From the cell containing the given text, extract its center point as (x, y) coordinate. 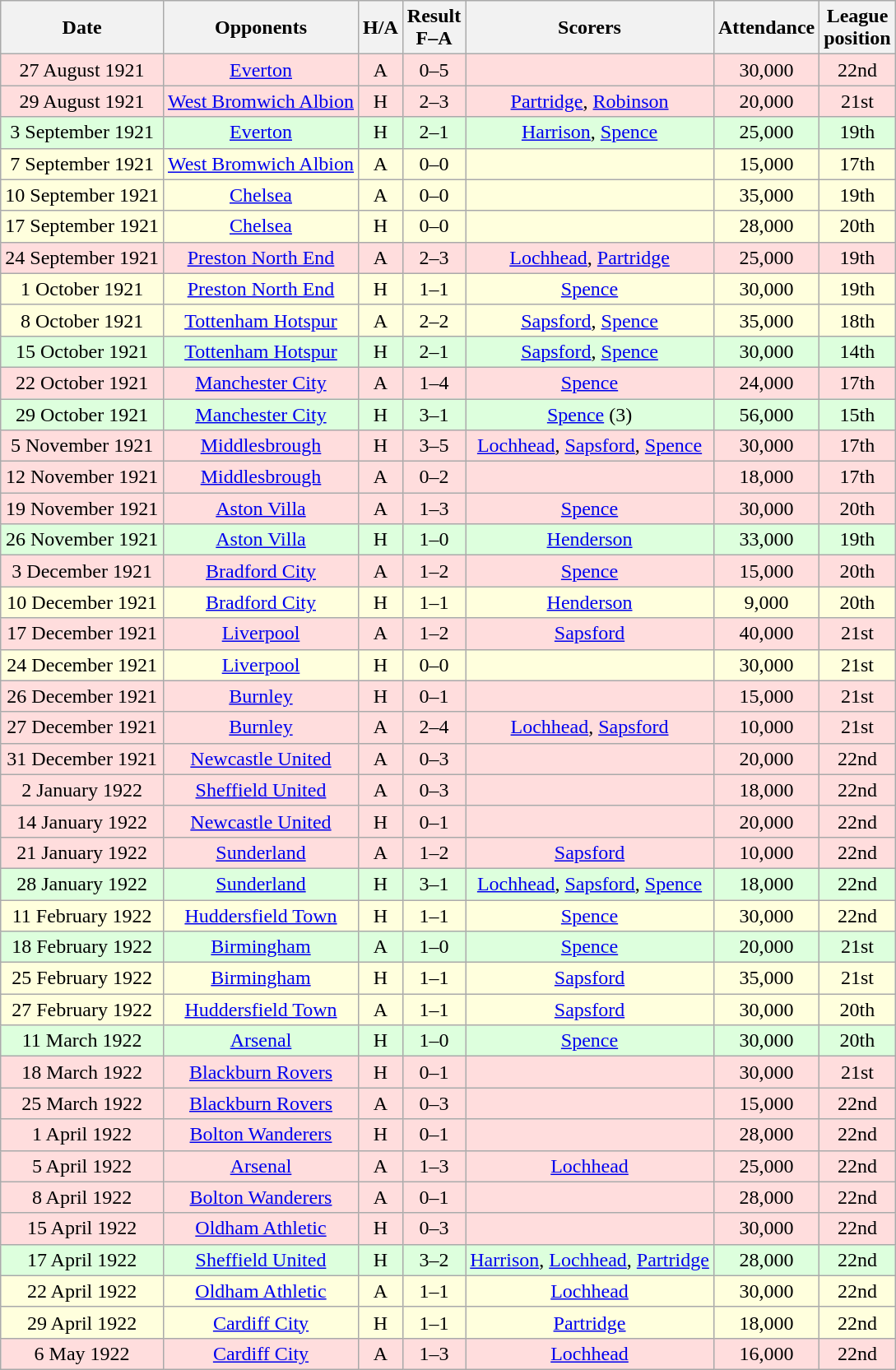
15 April 1922 (82, 1228)
18 March 1922 (82, 1072)
14th (857, 351)
29 October 1921 (82, 414)
3–2 (434, 1260)
3 December 1921 (82, 571)
11 March 1922 (82, 1041)
3–5 (434, 446)
ResultF–A (434, 28)
27 August 1921 (82, 70)
Opponents (260, 28)
18th (857, 320)
11 February 1922 (82, 916)
Lochhead, Sapsford (590, 727)
6 May 1922 (82, 1354)
0–5 (434, 70)
21 January 1922 (82, 852)
Leagueposition (857, 28)
16,000 (766, 1354)
Lochhead, Partridge (590, 258)
12 November 1921 (82, 477)
Scorers (590, 28)
17 September 1921 (82, 226)
Partridge (590, 1322)
26 November 1921 (82, 540)
2–4 (434, 727)
5 April 1922 (82, 1166)
33,000 (766, 540)
18 February 1922 (82, 947)
24 September 1921 (82, 258)
15 October 1921 (82, 351)
29 April 1922 (82, 1322)
25 March 1922 (82, 1103)
24 December 1921 (82, 665)
0–2 (434, 477)
8 April 1922 (82, 1197)
1 October 1921 (82, 289)
2–2 (434, 320)
Harrison, Spence (590, 132)
2 January 1922 (82, 790)
9,000 (766, 602)
31 December 1921 (82, 759)
5 November 1921 (82, 446)
29 August 1921 (82, 101)
25 February 1922 (82, 978)
14 January 1922 (82, 821)
15th (857, 414)
10 December 1921 (82, 602)
24,000 (766, 383)
Harrison, Lochhead, Partridge (590, 1260)
Date (82, 28)
Spence (3) (590, 414)
10 September 1921 (82, 195)
22 April 1922 (82, 1291)
1 April 1922 (82, 1135)
27 February 1922 (82, 1010)
Attendance (766, 28)
1–4 (434, 383)
56,000 (766, 414)
3 September 1921 (82, 132)
7 September 1921 (82, 164)
17 December 1921 (82, 634)
28 January 1922 (82, 884)
40,000 (766, 634)
22 October 1921 (82, 383)
27 December 1921 (82, 727)
19 November 1921 (82, 509)
8 October 1921 (82, 320)
26 December 1921 (82, 696)
17 April 1922 (82, 1260)
H/A (381, 28)
Partridge, Robinson (590, 101)
